Capture the cell that displays the provided text and extract its (X, Y) central coordinate. 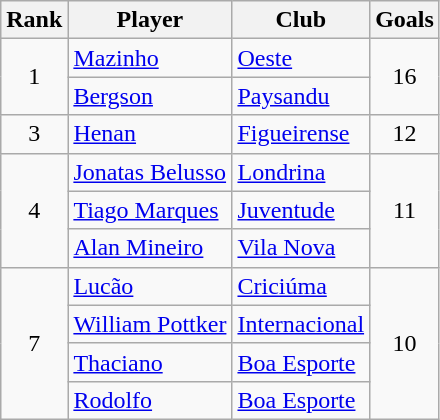
Mazinho (150, 58)
Figueirense (301, 134)
Lucão (150, 286)
Oeste (301, 58)
Player (150, 20)
10 (405, 343)
Rank (34, 20)
7 (34, 343)
Juventude (301, 210)
Criciúma (301, 286)
Thaciano (150, 362)
Rodolfo (150, 400)
Londrina (301, 172)
Tiago Marques (150, 210)
Vila Nova (301, 248)
Goals (405, 20)
4 (34, 210)
Henan (150, 134)
Internacional (301, 324)
Jonatas Belusso (150, 172)
1 (34, 77)
Club (301, 20)
11 (405, 210)
16 (405, 77)
William Pottker (150, 324)
Paysandu (301, 96)
Bergson (150, 96)
Alan Mineiro (150, 248)
12 (405, 134)
3 (34, 134)
